Search for the cell housing the specified text and yield its [X, Y] center coordinate. 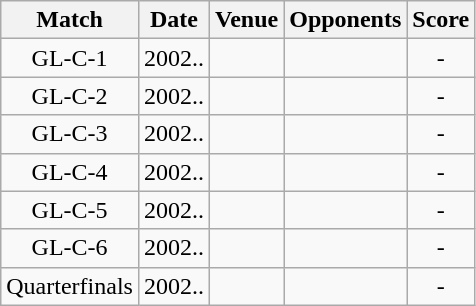
GL-C-6 [70, 248]
Score [441, 20]
GL-C-5 [70, 210]
GL-C-3 [70, 134]
Opponents [346, 20]
GL-C-2 [70, 96]
GL-C-4 [70, 172]
GL-C-1 [70, 58]
Venue [246, 20]
Match [70, 20]
Date [174, 20]
Quarterfinals [70, 286]
